Output the (X, Y) coordinate of the center of the cell containing the given text.  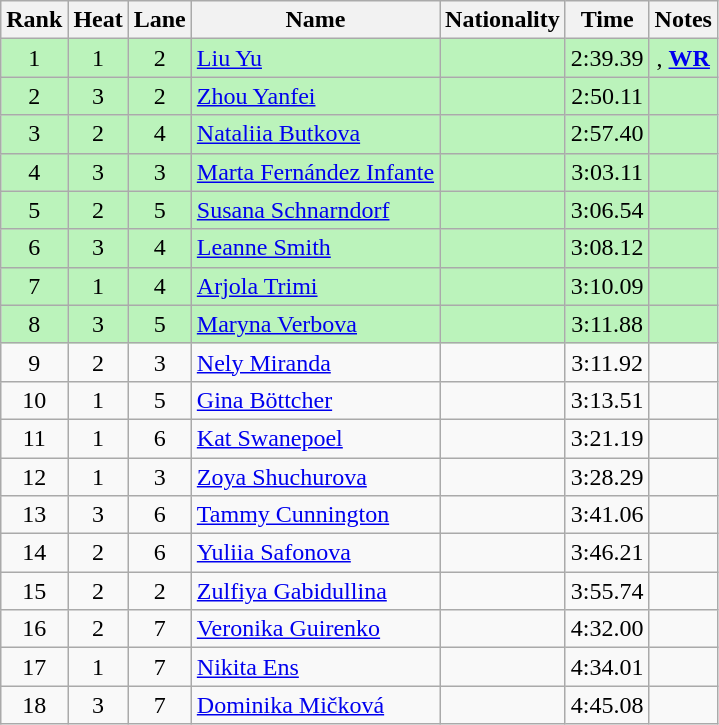
15 (34, 591)
Nationality (503, 20)
3:28.29 (607, 477)
8 (34, 324)
3:41.06 (607, 515)
4:32.00 (607, 629)
12 (34, 477)
3:11.88 (607, 324)
3:08.12 (607, 248)
2:39.39 (607, 58)
Name (315, 20)
3:55.74 (607, 591)
Gina Böttcher (315, 400)
14 (34, 553)
Rank (34, 20)
Zhou Yanfei (315, 96)
Liu Yu (315, 58)
, WR (683, 58)
Nataliia Butkova (315, 134)
Lane (160, 20)
2:57.40 (607, 134)
2:50.11 (607, 96)
Maryna Verbova (315, 324)
Zoya Shuchurova (315, 477)
4:45.08 (607, 705)
18 (34, 705)
Marta Fernández Infante (315, 172)
16 (34, 629)
11 (34, 438)
9 (34, 362)
4:34.01 (607, 667)
Tammy Cunnington (315, 515)
3:13.51 (607, 400)
Dominika Mičková (315, 705)
Susana Schnarndorf (315, 210)
Nikita Ens (315, 667)
3:11.92 (607, 362)
13 (34, 515)
Arjola Trimi (315, 286)
17 (34, 667)
Nely Miranda (315, 362)
Leanne Smith (315, 248)
3:06.54 (607, 210)
Kat Swanepoel (315, 438)
Heat (98, 20)
10 (34, 400)
3:10.09 (607, 286)
3:46.21 (607, 553)
3:21.19 (607, 438)
Notes (683, 20)
Zulfiya Gabidullina (315, 591)
Veronika Guirenko (315, 629)
Yuliia Safonova (315, 553)
3:03.11 (607, 172)
Time (607, 20)
